Find where the given text appears and provide that cell's center as (x, y) coordinate. 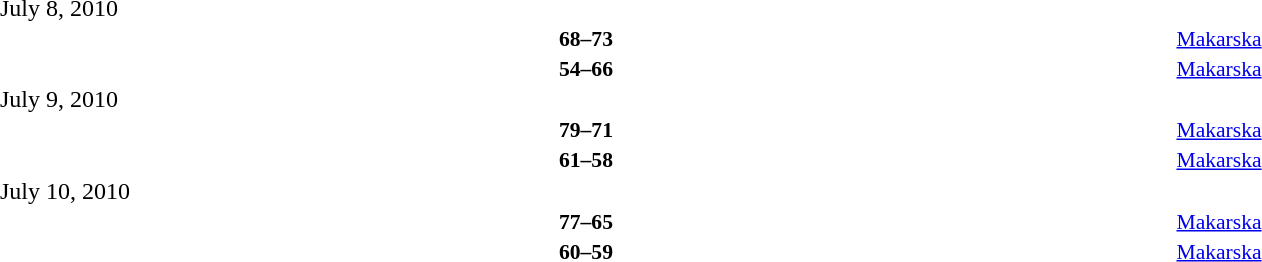
54–66 (586, 68)
68–73 (586, 38)
77–65 (586, 222)
79–71 (586, 130)
61–58 (586, 160)
